Extract the (x, y) coordinate from the center of the cell holding the provided text.  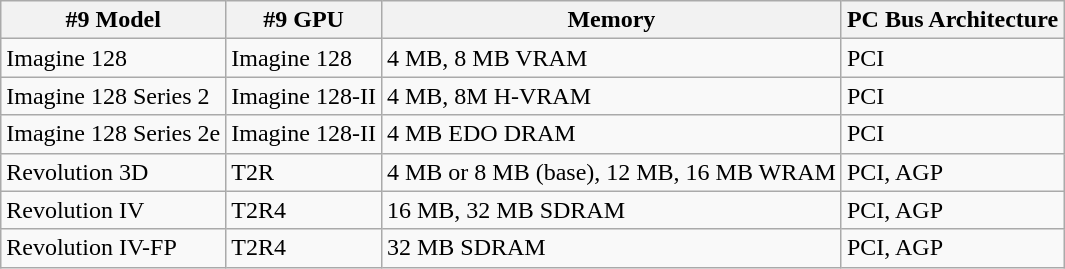
16 MB, 32 MB SDRAM (611, 210)
32 MB SDRAM (611, 248)
#9 GPU (304, 20)
PC Bus Architecture (952, 20)
4 MB EDO DRAM (611, 134)
Imagine 128 Series 2e (114, 134)
Revolution IV (114, 210)
T2R (304, 172)
4 MB, 8 MB VRAM (611, 58)
4 MB or 8 MB (base), 12 MB, 16 MB WRAM (611, 172)
Revolution IV-FP (114, 248)
Memory (611, 20)
Revolution 3D (114, 172)
#9 Model (114, 20)
4 MB, 8M H-VRAM (611, 96)
Imagine 128 Series 2 (114, 96)
